For the text-containing cell, return its midpoint in (X, Y) coordinate format. 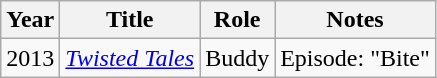
Episode: "Bite" (356, 58)
Buddy (238, 58)
Notes (356, 20)
Title (130, 20)
Role (238, 20)
Twisted Tales (130, 58)
Year (30, 20)
2013 (30, 58)
